Extract the [x, y] coordinate from the center of the cell holding the provided text.  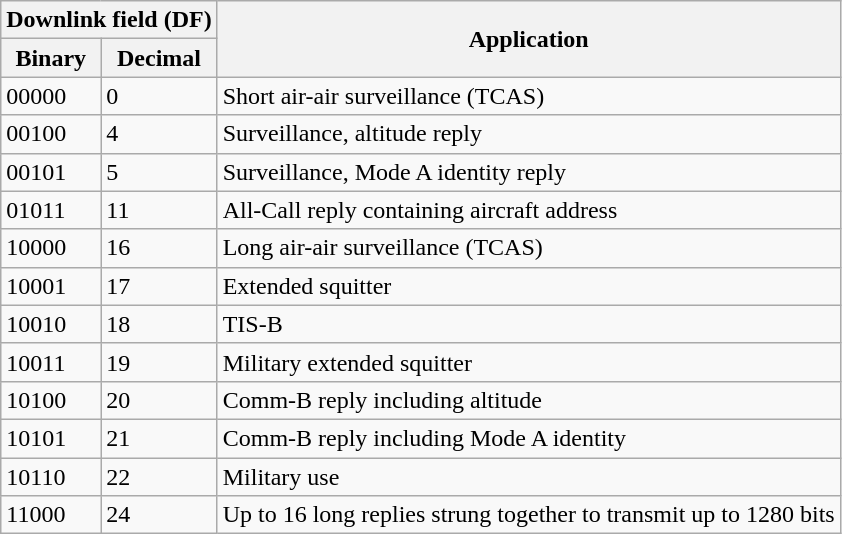
0 [159, 96]
10101 [51, 438]
21 [159, 438]
Binary [51, 58]
Surveillance, altitude reply [528, 134]
10001 [51, 286]
16 [159, 248]
00100 [51, 134]
Downlink field (DF) [109, 20]
Decimal [159, 58]
5 [159, 172]
11000 [51, 515]
20 [159, 400]
Military extended squitter [528, 362]
10100 [51, 400]
10011 [51, 362]
10110 [51, 477]
01011 [51, 210]
Comm-B reply including altitude [528, 400]
Military use [528, 477]
Up to 16 long replies strung together to transmit up to 1280 bits [528, 515]
Surveillance, Mode A identity reply [528, 172]
Extended squitter [528, 286]
All-Call reply containing aircraft address [528, 210]
Application [528, 39]
11 [159, 210]
4 [159, 134]
24 [159, 515]
17 [159, 286]
00101 [51, 172]
Short air-air surveillance (TCAS) [528, 96]
TIS-B [528, 324]
10000 [51, 248]
19 [159, 362]
00000 [51, 96]
Long air-air surveillance (TCAS) [528, 248]
10010 [51, 324]
18 [159, 324]
Comm-B reply including Mode A identity [528, 438]
22 [159, 477]
